Output the (X, Y) coordinate of the center of the cell containing the given text.  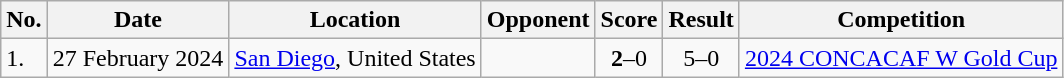
1. (24, 58)
Score (629, 20)
San Diego, United States (355, 58)
Location (355, 20)
Date (138, 20)
2024 CONCACAF W Gold Cup (901, 58)
Opponent (538, 20)
Competition (901, 20)
Result (701, 20)
2–0 (629, 58)
5–0 (701, 58)
No. (24, 20)
27 February 2024 (138, 58)
